Provide the (x, y) coordinate of the cell's center where the given text is located.  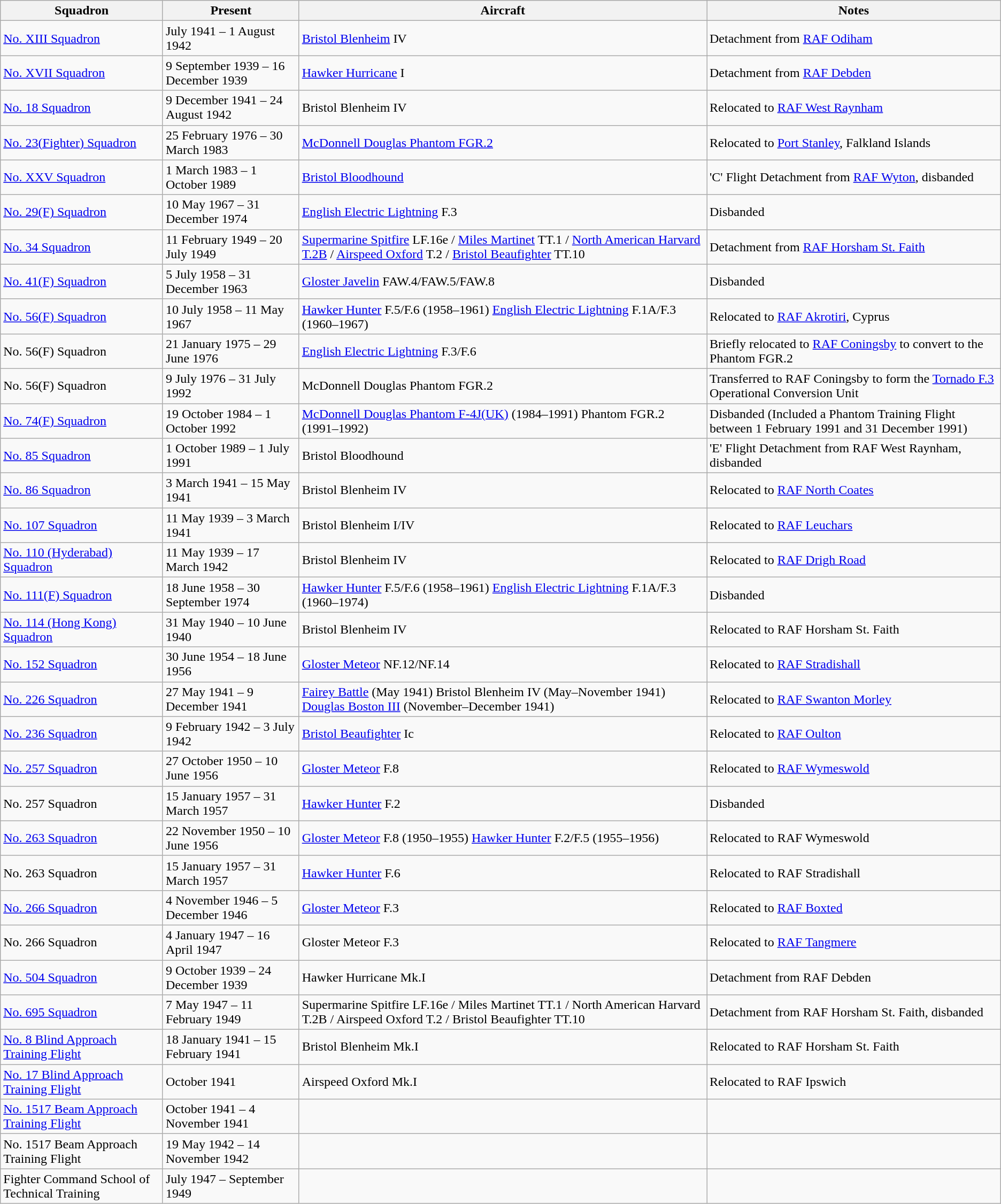
27 October 1950 – 10 June 1956 (231, 769)
25 February 1976 – 30 March 1983 (231, 142)
'C' Flight Detachment from RAF Wyton, disbanded (854, 177)
Gloster Meteor NF.12/NF.14 (503, 664)
No. 111(F) Squadron (82, 595)
No. 504 Squadron (82, 977)
9 February 1942 – 3 July 1942 (231, 734)
No. 34 Squadron (82, 247)
Present (231, 11)
21 January 1975 – 29 June 1976 (231, 351)
1 March 1983 – 1 October 1989 (231, 177)
Relocated to RAF North Coates (854, 491)
11 May 1939 – 3 March 1941 (231, 525)
10 May 1967 – 31 December 1974 (231, 212)
Hawker Hunter F.2 (503, 803)
No. 8 Blind Approach Training Flight (82, 1047)
11 February 1949 – 20 July 1949 (231, 247)
Relocated to RAF Tangmere (854, 942)
Hawker Hurricane I (503, 73)
Hawker Hunter F.5/F.6 (1958–1961) English Electric Lightning F.1A/F.3 (1960–1974) (503, 595)
No. 23(Fighter) Squadron (82, 142)
9 December 1941 – 24 August 1942 (231, 108)
Detachment from RAF Odiham (854, 38)
Bristol Beaufighter Ic (503, 734)
Detachment from RAF Horsham St. Faith, disbanded (854, 1013)
No. 74(F) Squadron (82, 420)
18 January 1941 – 15 February 1941 (231, 1047)
Notes (854, 11)
Fighter Command School of Technical Training (82, 1186)
Hawker Hunter F.5/F.6 (1958–1961) English Electric Lightning F.1A/F.3 (1960–1967) (503, 317)
No. 41(F) Squadron (82, 281)
11 May 1939 – 17 March 1942 (231, 560)
No. 86 Squadron (82, 491)
July 1941 – 1 August 1942 (231, 38)
Aircraft (503, 11)
No. 18 Squadron (82, 108)
18 June 1958 – 30 September 1974 (231, 595)
No. 29(F) Squadron (82, 212)
Relocated to RAF West Raynham (854, 108)
No. 226 Squadron (82, 699)
31 May 1940 – 10 June 1940 (231, 630)
4 January 1947 – 16 April 1947 (231, 942)
No. 110 (Hyderabad) Squadron (82, 560)
No. XXV Squadron (82, 177)
No. 114 (Hong Kong) Squadron (82, 630)
Relocated to Port Stanley, Falkland Islands (854, 142)
3 March 1941 – 15 May 1941 (231, 491)
Relocated to RAF Boxted (854, 908)
Bristol Blenheim I/IV (503, 525)
Fairey Battle (May 1941) Bristol Blenheim IV (May–November 1941) Douglas Boston III (November–December 1941) (503, 699)
'E' Flight Detachment from RAF West Raynham, disbanded (854, 456)
Relocated to RAF Ipswich (854, 1082)
October 1941 (231, 1082)
No. 152 Squadron (82, 664)
Squadron (82, 11)
Relocated to RAF Oulton (854, 734)
19 October 1984 – 1 October 1992 (231, 420)
30 June 1954 – 18 June 1956 (231, 664)
No. XIII Squadron (82, 38)
July 1947 – September 1949 (231, 1186)
Hawker Hunter F.6 (503, 873)
10 July 1958 – 11 May 1967 (231, 317)
22 November 1950 – 10 June 1956 (231, 838)
19 May 1942 – 14 November 1942 (231, 1152)
No. 85 Squadron (82, 456)
Bristol Blenheim Mk.I (503, 1047)
Airspeed Oxford Mk.I (503, 1082)
No. XVII Squadron (82, 73)
1 October 1989 – 1 July 1991 (231, 456)
Gloster Javelin FAW.4/FAW.5/FAW.8 (503, 281)
27 May 1941 – 9 December 1941 (231, 699)
No. 17 Blind Approach Training Flight (82, 1082)
English Electric Lightning F.3/F.6 (503, 351)
9 July 1976 – 31 July 1992 (231, 386)
Relocated to RAF Akrotiri, Cyprus (854, 317)
4 November 1946 – 5 December 1946 (231, 908)
Detachment from RAF Horsham St. Faith (854, 247)
McDonnell Douglas Phantom F-4J(UK) (1984–1991) Phantom FGR.2 (1991–1992) (503, 420)
Transferred to RAF Coningsby to form the Tornado F.3 Operational Conversion Unit (854, 386)
Disbanded (Included a Phantom Training Flight between 1 February 1991 and 31 December 1991) (854, 420)
English Electric Lightning F.3 (503, 212)
Relocated to RAF Leuchars (854, 525)
Hawker Hurricane Mk.I (503, 977)
5 July 1958 – 31 December 1963 (231, 281)
Briefly relocated to RAF Coningsby to convert to the Phantom FGR.2 (854, 351)
Relocated to RAF Swanton Morley (854, 699)
Relocated to RAF Drigh Road (854, 560)
9 September 1939 – 16 December 1939 (231, 73)
No. 695 Squadron (82, 1013)
7 May 1947 – 11 February 1949 (231, 1013)
October 1941 – 4 November 1941 (231, 1116)
No. 236 Squadron (82, 734)
9 October 1939 – 24 December 1939 (231, 977)
Gloster Meteor F.8 (1950–1955) Hawker Hunter F.2/F.5 (1955–1956) (503, 838)
No. 107 Squadron (82, 525)
Gloster Meteor F.8 (503, 769)
